Scan for the cell matching the given text and deliver its [X, Y] coordinate at center. 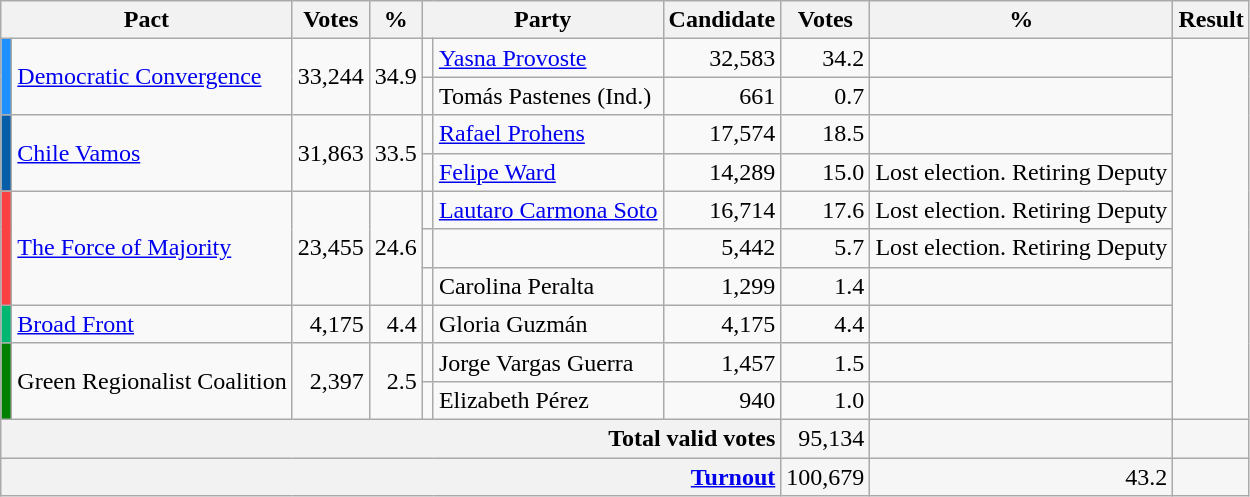
95,134 [826, 438]
18.5 [826, 134]
Pact [146, 20]
Result [1211, 20]
5,442 [722, 248]
940 [722, 400]
14,289 [722, 172]
Carolina Peralta [548, 286]
Gloria Guzmán [548, 324]
23,455 [330, 248]
Total valid votes [391, 438]
Turnout [391, 477]
33,244 [330, 77]
1.4 [826, 286]
31,863 [330, 153]
Green Regionalist Coalition [152, 381]
1.0 [826, 400]
2.5 [396, 381]
16,714 [722, 210]
1,457 [722, 362]
5.7 [826, 248]
43.2 [1022, 477]
0.7 [826, 96]
34.9 [396, 77]
Elizabeth Pérez [548, 400]
Yasna Provoste [548, 58]
Chile Vamos [152, 153]
33.5 [396, 153]
The Force of Majority [152, 248]
15.0 [826, 172]
100,679 [826, 477]
Broad Front [152, 324]
661 [722, 96]
Felipe Ward [548, 172]
Jorge Vargas Guerra [548, 362]
Party [542, 20]
32,583 [722, 58]
Lautaro Carmona Soto [548, 210]
24.6 [396, 248]
Candidate [722, 20]
17,574 [722, 134]
34.2 [826, 58]
2,397 [330, 381]
17.6 [826, 210]
1.5 [826, 362]
1,299 [722, 286]
Rafael Prohens [548, 134]
Democratic Convergence [152, 77]
Tomás Pastenes (Ind.) [548, 96]
